Find where the given text appears and provide that cell's center as (x, y) coordinate. 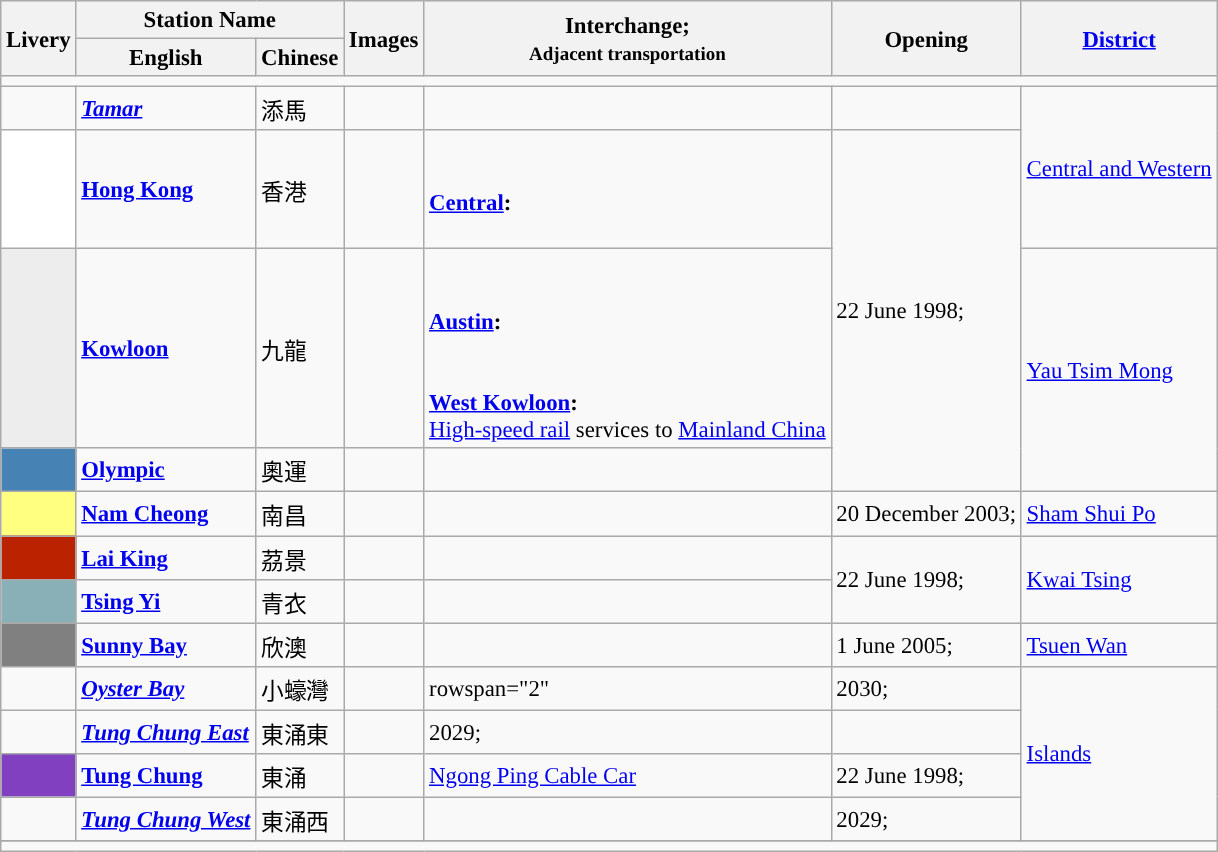
Images (384, 38)
Tung Chung East (166, 732)
rowspan="2" (628, 688)
Islands (1119, 753)
Central and Western (1119, 168)
20 December 2003; (926, 514)
Tung Chung West (166, 819)
Interchange;Adjacent transportation (628, 38)
東涌東 (300, 732)
Kwai Tsing (1119, 580)
Lai King (166, 558)
2030; (926, 688)
Tung Chung (166, 776)
Tsuen Wan (1119, 645)
Hong Kong (166, 190)
1 June 2005; (926, 645)
Yau Tsim Mong (1119, 370)
Central: (628, 190)
Olympic (166, 470)
English (166, 58)
茘景 (300, 558)
奧運 (300, 470)
九龍 (300, 349)
Kowloon (166, 349)
Opening (926, 38)
香港 (300, 190)
Tsing Yi (166, 601)
Tamar (166, 109)
Nam Cheong (166, 514)
欣澳 (300, 645)
Oyster Bay (166, 688)
添馬 (300, 109)
小蠔灣 (300, 688)
南昌 (300, 514)
Sunny Bay (166, 645)
Austin: West Kowloon: High-speed rail services to Mainland China (628, 349)
Station Name (210, 20)
青衣 (300, 601)
Livery (38, 38)
東涌 (300, 776)
東涌西 (300, 819)
Sham Shui Po (1119, 514)
District (1119, 38)
Ngong Ping Cable Car (628, 776)
Chinese (300, 58)
